Determine the (x, y) coordinate at the center of the cell enclosing the given text.  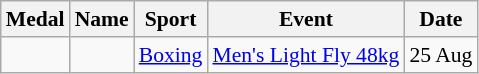
25 Aug (440, 55)
Boxing (171, 55)
Date (440, 19)
Event (306, 19)
Name (102, 19)
Men's Light Fly 48kg (306, 55)
Sport (171, 19)
Medal (36, 19)
